Return the (x, y) coordinate for the center point of the cell that contains the specified text.  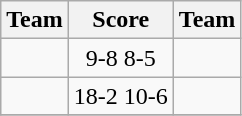
18-2 10-6 (120, 96)
9-8 8-5 (120, 58)
Score (120, 20)
